From the cell containing the given text, extract its center point as [x, y] coordinate. 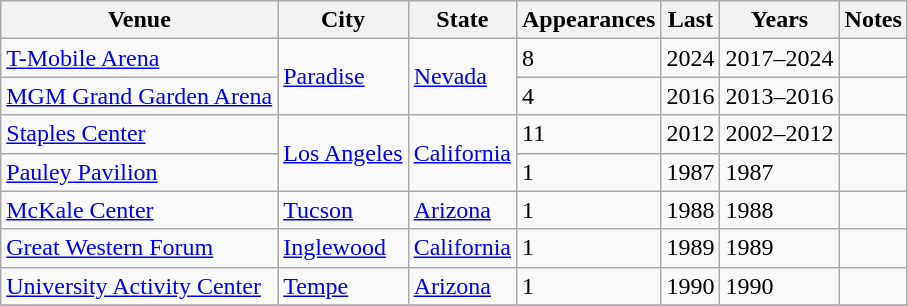
Years [780, 20]
Staples Center [140, 134]
T-Mobile Arena [140, 58]
MGM Grand Garden Arena [140, 96]
2013–2016 [780, 96]
2017–2024 [780, 58]
8 [588, 58]
Tempe [343, 286]
Notes [873, 20]
2012 [690, 134]
McKale Center [140, 210]
Appearances [588, 20]
Inglewood [343, 248]
Los Angeles [343, 153]
11 [588, 134]
2002–2012 [780, 134]
City [343, 20]
State [462, 20]
Nevada [462, 77]
Venue [140, 20]
Pauley Pavilion [140, 172]
2016 [690, 96]
University Activity Center [140, 286]
Great Western Forum [140, 248]
Tucson [343, 210]
2024 [690, 58]
4 [588, 96]
Last [690, 20]
Paradise [343, 77]
